Capture the cell that displays the provided text and extract its [x, y] central coordinate. 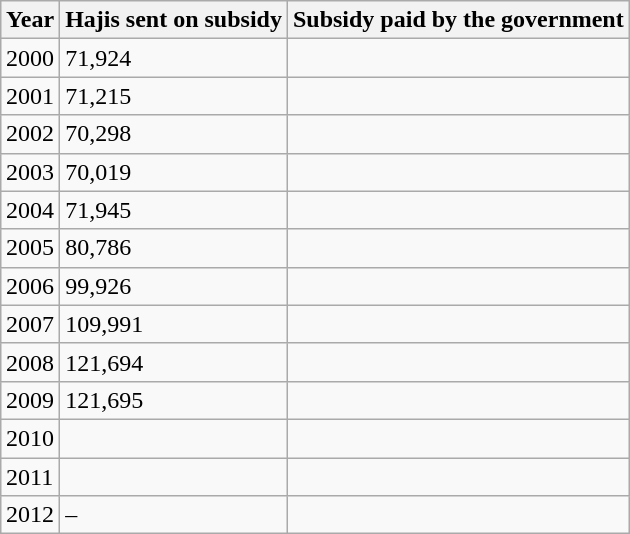
80,786 [174, 248]
70,298 [174, 134]
2008 [30, 362]
Hajis sent on subsidy [174, 20]
2009 [30, 400]
2002 [30, 134]
2004 [30, 210]
2012 [30, 515]
71,945 [174, 210]
2006 [30, 286]
Subsidy paid by the government [458, 20]
2011 [30, 477]
2010 [30, 438]
70,019 [174, 172]
2003 [30, 172]
2007 [30, 324]
2000 [30, 58]
2005 [30, 248]
109,991 [174, 324]
2001 [30, 96]
71,215 [174, 96]
Year [30, 20]
121,695 [174, 400]
121,694 [174, 362]
71,924 [174, 58]
99,926 [174, 286]
– [174, 515]
